Extract the [x, y] coordinate from the center of the cell holding the provided text.  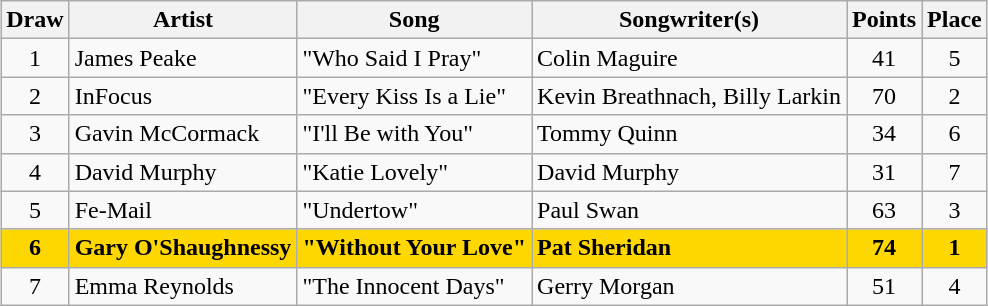
Draw [35, 20]
63 [884, 210]
41 [884, 58]
Fe-Mail [183, 210]
"Katie Lovely" [414, 172]
James Peake [183, 58]
Emma Reynolds [183, 286]
"Who Said I Pray" [414, 58]
Kevin Breathnach, Billy Larkin [690, 96]
34 [884, 134]
Tommy Quinn [690, 134]
Artist [183, 20]
"I'll Be with You" [414, 134]
Gary O'Shaughnessy [183, 248]
Pat Sheridan [690, 248]
Paul Swan [690, 210]
70 [884, 96]
51 [884, 286]
"Undertow" [414, 210]
InFocus [183, 96]
"Every Kiss Is a Lie" [414, 96]
"The Innocent Days" [414, 286]
Points [884, 20]
74 [884, 248]
Songwriter(s) [690, 20]
"Without Your Love" [414, 248]
31 [884, 172]
Place [955, 20]
Colin Maguire [690, 58]
Gavin McCormack [183, 134]
Song [414, 20]
Gerry Morgan [690, 286]
